From the cell containing the given text, extract its center point as (x, y) coordinate. 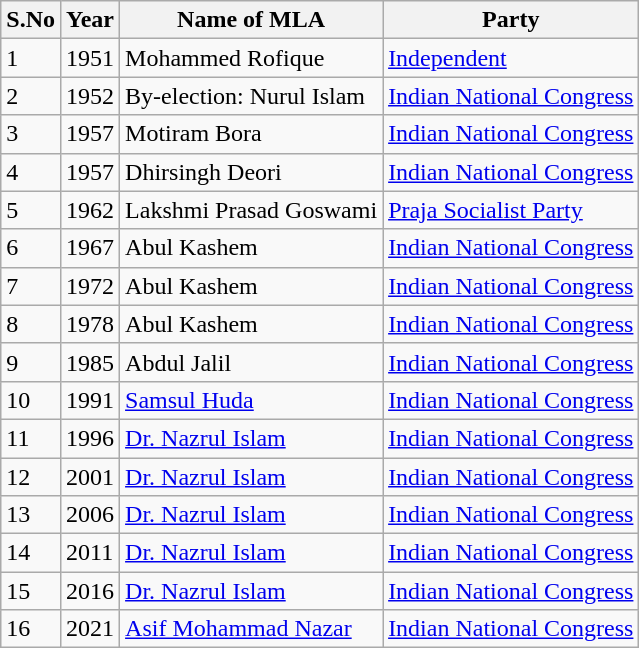
9 (31, 362)
Motiram Bora (252, 134)
1967 (90, 248)
2001 (90, 477)
1962 (90, 210)
2011 (90, 553)
10 (31, 400)
5 (31, 210)
16 (31, 629)
4 (31, 172)
Independent (511, 58)
2006 (90, 515)
2 (31, 96)
15 (31, 591)
3 (31, 134)
6 (31, 248)
Party (511, 20)
1 (31, 58)
7 (31, 286)
Asif Mohammad Nazar (252, 629)
1991 (90, 400)
11 (31, 438)
Abdul Jalil (252, 362)
8 (31, 324)
Lakshmi Prasad Goswami (252, 210)
Dhirsingh Deori (252, 172)
Year (90, 20)
2016 (90, 591)
13 (31, 515)
Praja Socialist Party (511, 210)
1951 (90, 58)
1952 (90, 96)
S.No (31, 20)
12 (31, 477)
Samsul Huda (252, 400)
1996 (90, 438)
1985 (90, 362)
1972 (90, 286)
By-election: Nurul Islam (252, 96)
1978 (90, 324)
14 (31, 553)
Mohammed Rofique (252, 58)
Name of MLA (252, 20)
2021 (90, 629)
